Locate the cell with the specified text and output its [X, Y] center coordinate. 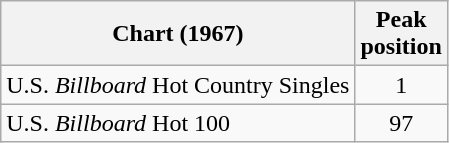
U.S. Billboard Hot Country Singles [178, 85]
97 [401, 123]
U.S. Billboard Hot 100 [178, 123]
Chart (1967) [178, 34]
1 [401, 85]
Peakposition [401, 34]
